Identify which cell holds the provided text, then report its (X, Y) central coordinate. 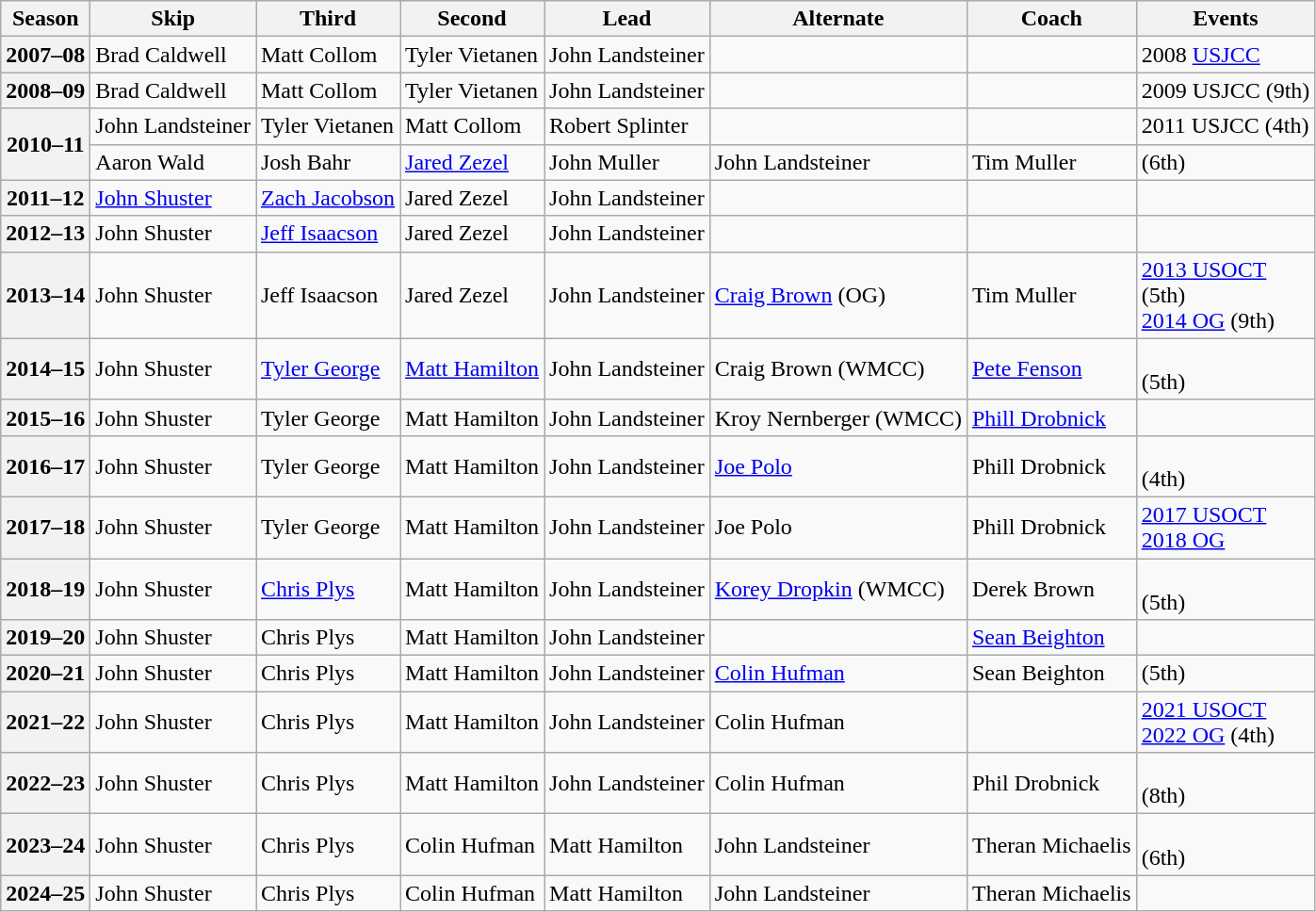
Lead (627, 19)
Coach (1051, 19)
Josh Bahr (328, 162)
Korey Dropkin (WMCC) (838, 588)
Kroy Nernberger (WMCC) (838, 417)
2011 USJCC (4th) (1226, 126)
2008–09 (45, 90)
(8th) (1226, 784)
2019–20 (45, 638)
2021–22 (45, 722)
2020–21 (45, 674)
Skip (173, 19)
2024–25 (45, 893)
2008 USJCC (1226, 55)
2022–23 (45, 784)
2015–16 (45, 417)
2011–12 (45, 198)
2009 USJCC (9th) (1226, 90)
Phil Drobnick (1051, 784)
Craig Brown (OG) (838, 295)
2017 USOCT 2018 OG (1226, 528)
2018–19 (45, 588)
2017–18 (45, 528)
2012–13 (45, 234)
2013 USOCT (5th)2014 OG (9th) (1226, 295)
Robert Splinter (627, 126)
Derek Brown (1051, 588)
2007–08 (45, 55)
2014–15 (45, 369)
Craig Brown (WMCC) (838, 369)
Third (328, 19)
2013–14 (45, 295)
2021 USOCT 2022 OG (4th) (1226, 722)
Pete Fenson (1051, 369)
2016–17 (45, 465)
Second (473, 19)
Season (45, 19)
Alternate (838, 19)
2023–24 (45, 844)
2010–11 (45, 144)
(4th) (1226, 465)
Aaron Wald (173, 162)
Events (1226, 19)
John Muller (627, 162)
Zach Jacobson (328, 198)
